Locate the cell with the specified text and output its [X, Y] center coordinate. 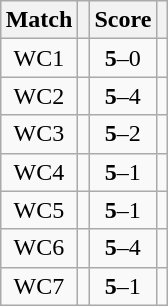
5–0 [123, 58]
WC4 [39, 172]
WC2 [39, 96]
Score [123, 20]
5–2 [123, 134]
Match [39, 20]
WC7 [39, 286]
WC1 [39, 58]
WC3 [39, 134]
WC6 [39, 248]
WC5 [39, 210]
